Provide the (X, Y) coordinate of the cell's center where the given text is located.  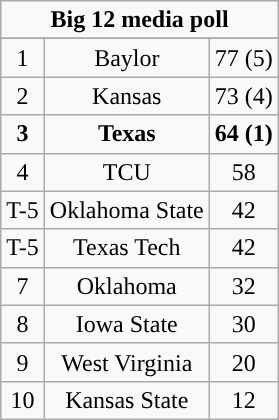
10 (23, 400)
30 (244, 324)
2 (23, 96)
32 (244, 286)
Big 12 media poll (140, 20)
12 (244, 400)
77 (5) (244, 58)
8 (23, 324)
9 (23, 362)
20 (244, 362)
Iowa State (126, 324)
Oklahoma (126, 286)
73 (4) (244, 96)
West Virginia (126, 362)
58 (244, 172)
3 (23, 134)
7 (23, 286)
Kansas (126, 96)
TCU (126, 172)
64 (1) (244, 134)
Texas Tech (126, 248)
4 (23, 172)
Oklahoma State (126, 210)
Kansas State (126, 400)
Baylor (126, 58)
1 (23, 58)
Texas (126, 134)
